Extract the [X, Y] coordinate from the center of the cell holding the provided text.  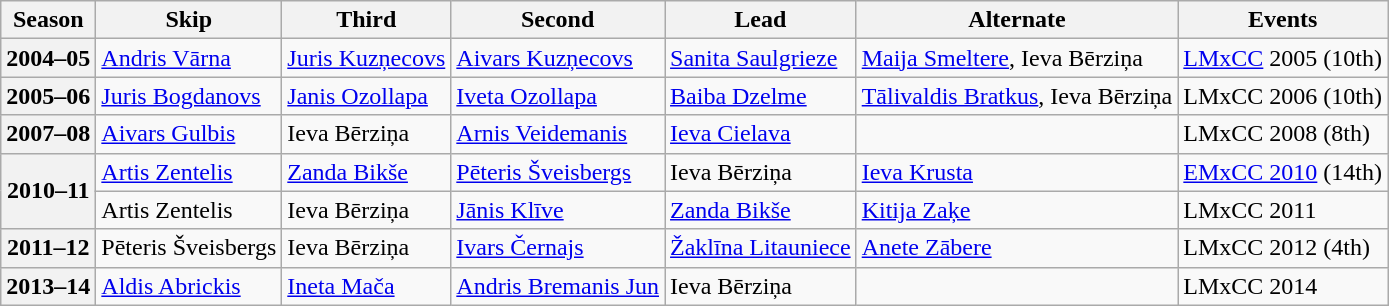
Andris Vārna [189, 58]
Ineta Mača [366, 286]
Events [1283, 20]
Ivars Černajs [558, 248]
Aivars Kuzņecovs [558, 58]
Baiba Dzelme [761, 96]
Juris Bogdanovs [189, 96]
2005–06 [48, 96]
Alternate [1017, 20]
Tālivaldis Bratkus, Ieva Bērziņa [1017, 96]
2013–14 [48, 286]
Arnis Veidemanis [558, 134]
Juris Kuzņecovs [366, 58]
Maija Smeltere, Ieva Bērziņa [1017, 58]
Ieva Krusta [1017, 172]
Kitija Zaķe [1017, 210]
Iveta Ozollapa [558, 96]
LMxCC 2011 [1283, 210]
Second [558, 20]
2004–05 [48, 58]
Third [366, 20]
Anete Zābere [1017, 248]
Skip [189, 20]
EMxCC 2010 (14th) [1283, 172]
Aldis Abrickis [189, 286]
Lead [761, 20]
LMxCC 2008 (8th) [1283, 134]
Žaklīna Litauniece [761, 248]
2010–11 [48, 191]
Janis Ozollapa [366, 96]
LMxCC 2014 [1283, 286]
Aivars Gulbis [189, 134]
2007–08 [48, 134]
LMxCC 2005 (10th) [1283, 58]
Jānis Klīve [558, 210]
LMxCC 2012 (4th) [1283, 248]
Sanita Saulgrieze [761, 58]
Andris Bremanis Jun [558, 286]
Ieva Cielava [761, 134]
Season [48, 20]
2011–12 [48, 248]
LMxCC 2006 (10th) [1283, 96]
